Extract the [x, y] coordinate from the center of the cell holding the provided text.  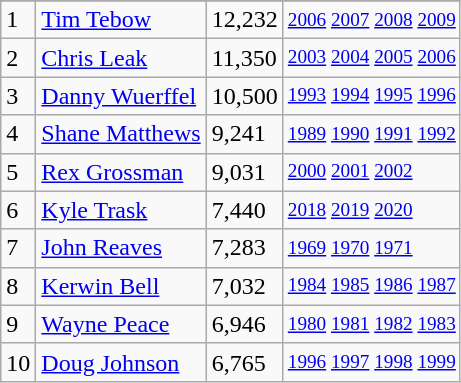
1969 1970 1971 [372, 248]
John Reaves [121, 248]
5 [18, 172]
1984 1985 1986 1987 [372, 286]
4 [18, 134]
Rex Grossman [121, 172]
1980 1981 1982 1983 [372, 324]
12,232 [244, 20]
7,440 [244, 210]
3 [18, 96]
2 [18, 58]
7 [18, 248]
6,765 [244, 362]
9 [18, 324]
Danny Wuerffel [121, 96]
Kerwin Bell [121, 286]
2006 2007 2008 2009 [372, 20]
Shane Matthews [121, 134]
7,032 [244, 286]
2018 2019 2020 [372, 210]
Chris Leak [121, 58]
9,241 [244, 134]
8 [18, 286]
Kyle Trask [121, 210]
11,350 [244, 58]
6 [18, 210]
10,500 [244, 96]
2003 2004 2005 2006 [372, 58]
6,946 [244, 324]
1996 1997 1998 1999 [372, 362]
Doug Johnson [121, 362]
2000 2001 2002 [372, 172]
7,283 [244, 248]
10 [18, 362]
9,031 [244, 172]
Tim Tebow [121, 20]
1989 1990 1991 1992 [372, 134]
Wayne Peace [121, 324]
1993 1994 1995 1996 [372, 96]
1 [18, 20]
